From the cell containing the given text, extract its center point as [x, y] coordinate. 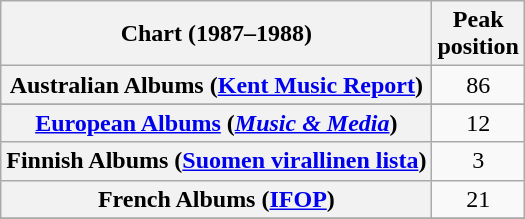
European Albums (Music & Media) [216, 123]
21 [478, 199]
Finnish Albums (Suomen virallinen lista) [216, 161]
Peakposition [478, 34]
Australian Albums (Kent Music Report) [216, 85]
French Albums (IFOP) [216, 199]
3 [478, 161]
12 [478, 123]
Chart (1987–1988) [216, 34]
86 [478, 85]
